Extract the [x, y] coordinate from the center of the cell holding the provided text.  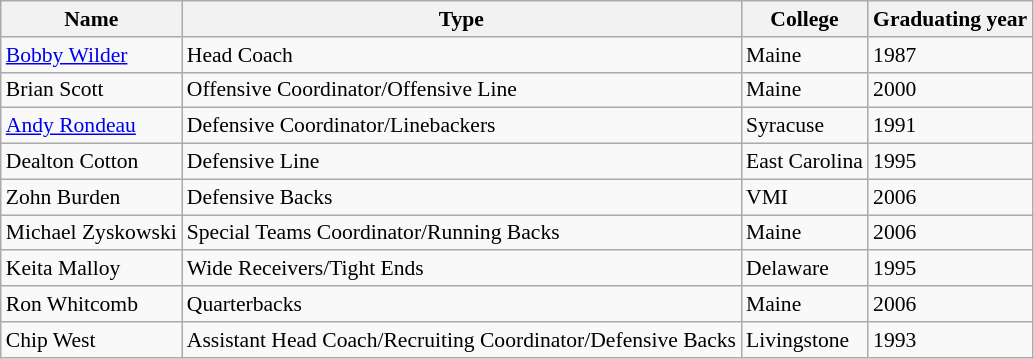
Delaware [804, 269]
Ron Whitcomb [92, 304]
Offensive Coordinator/Offensive Line [462, 90]
1987 [950, 55]
Andy Rondeau [92, 126]
Defensive Backs [462, 197]
Type [462, 19]
1993 [950, 340]
Keita Malloy [92, 269]
Chip West [92, 340]
Assistant Head Coach/Recruiting Coordinator/Defensive Backs [462, 340]
Dealton Cotton [92, 162]
Special Teams Coordinator/Running Backs [462, 233]
Head Coach [462, 55]
Syracuse [804, 126]
Brian Scott [92, 90]
Quarterbacks [462, 304]
Bobby Wilder [92, 55]
Name [92, 19]
East Carolina [804, 162]
VMI [804, 197]
Graduating year [950, 19]
Michael Zyskowski [92, 233]
1991 [950, 126]
Defensive Coordinator/Linebackers [462, 126]
Wide Receivers/Tight Ends [462, 269]
Defensive Line [462, 162]
Livingstone [804, 340]
2000 [950, 90]
Zohn Burden [92, 197]
College [804, 19]
